Output the [x, y] coordinate of the center of the cell containing the given text.  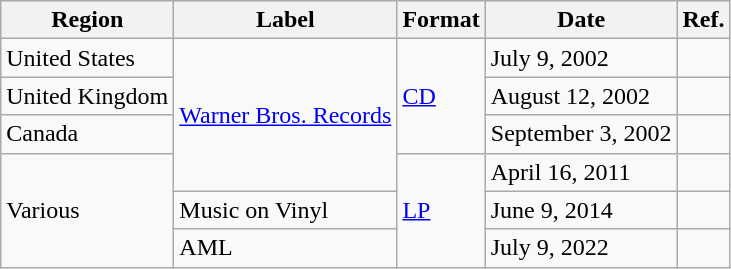
July 9, 2002 [581, 58]
United Kingdom [88, 96]
June 9, 2014 [581, 210]
September 3, 2002 [581, 134]
Ref. [704, 20]
Warner Bros. Records [286, 115]
Various [88, 210]
LP [441, 210]
Date [581, 20]
Label [286, 20]
August 12, 2002 [581, 96]
Canada [88, 134]
April 16, 2011 [581, 172]
CD [441, 96]
AML [286, 248]
July 9, 2022 [581, 248]
Music on Vinyl [286, 210]
Format [441, 20]
Region [88, 20]
United States [88, 58]
